For the text-containing cell, return its midpoint in [x, y] coordinate format. 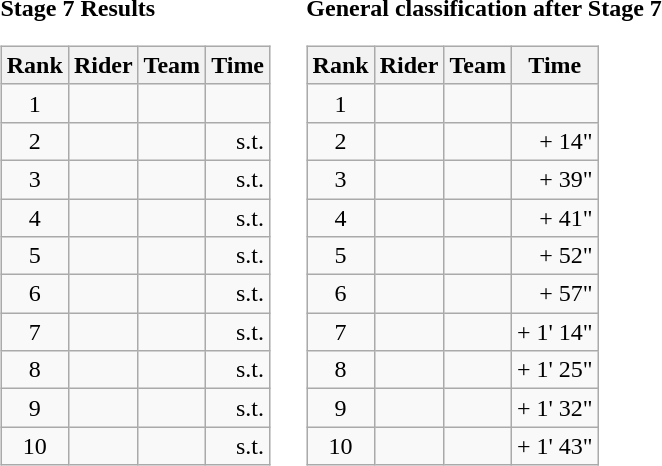
+ 1' 25" [554, 370]
+ 41" [554, 217]
+ 57" [554, 294]
+ 1' 32" [554, 408]
+ 52" [554, 256]
+ 1' 14" [554, 332]
+ 14" [554, 141]
+ 1' 43" [554, 446]
+ 39" [554, 179]
